Locate the cell with the specified text and output its (X, Y) center coordinate. 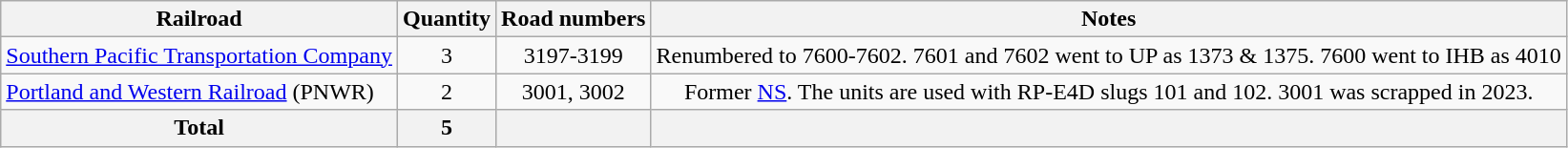
Southern Pacific Transportation Company (199, 55)
Road numbers (574, 19)
Former NS. The units are used with RP-E4D slugs 101 and 102. 3001 was scrapped in 2023. (1109, 92)
3001, 3002 (574, 92)
5 (447, 128)
Quantity (447, 19)
Railroad (199, 19)
3 (447, 55)
Total (199, 128)
Renumbered to 7600-7602. 7601 and 7602 went to UP as 1373 & 1375. 7600 went to IHB as 4010 (1109, 55)
2 (447, 92)
Notes (1109, 19)
3197-3199 (574, 55)
Portland and Western Railroad (PNWR) (199, 92)
